Find where the given text appears and provide that cell's center as (x, y) coordinate. 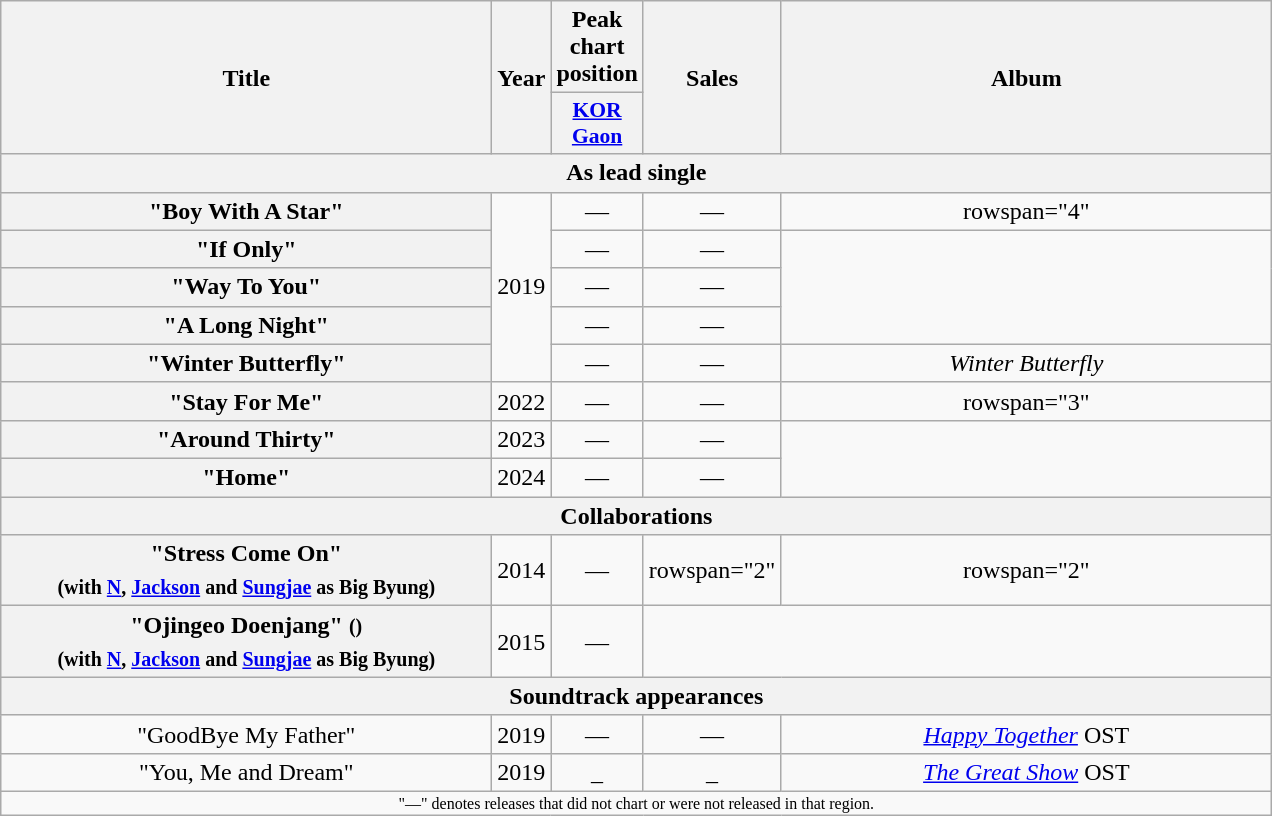
2015 (522, 642)
"Home" (246, 477)
2023 (522, 439)
Winter Butterfly (1026, 363)
"Way To You" (246, 287)
Peak chart position (597, 47)
2022 (522, 401)
"Winter Butterfly" (246, 363)
"You, Me and Dream" (246, 772)
"Stress Come On"(with N, Jackson and Sungjae as Big Byung) (246, 570)
KORGaon (597, 124)
Title (246, 78)
The Great Show OST (1026, 772)
Collaborations (636, 515)
2014 (522, 570)
"Around Thirty" (246, 439)
"A Long Night" (246, 325)
Soundtrack appearances (636, 696)
"GoodBye My Father" (246, 734)
"Stay For Me" (246, 401)
As lead single (636, 173)
"Boy With A Star" (246, 211)
Sales (712, 78)
rowspan="3" (1026, 401)
Year (522, 78)
"—" denotes releases that did not chart or were not released in that region. (636, 803)
2024 (522, 477)
Album (1026, 78)
Happy Together OST (1026, 734)
"If Only" (246, 249)
rowspan="4" (1026, 211)
"Ojingeo Doenjang" ()(with N, Jackson and Sungjae as Big Byung) (246, 642)
